Determine the (X, Y) coordinate at the center of the cell enclosing the given text.  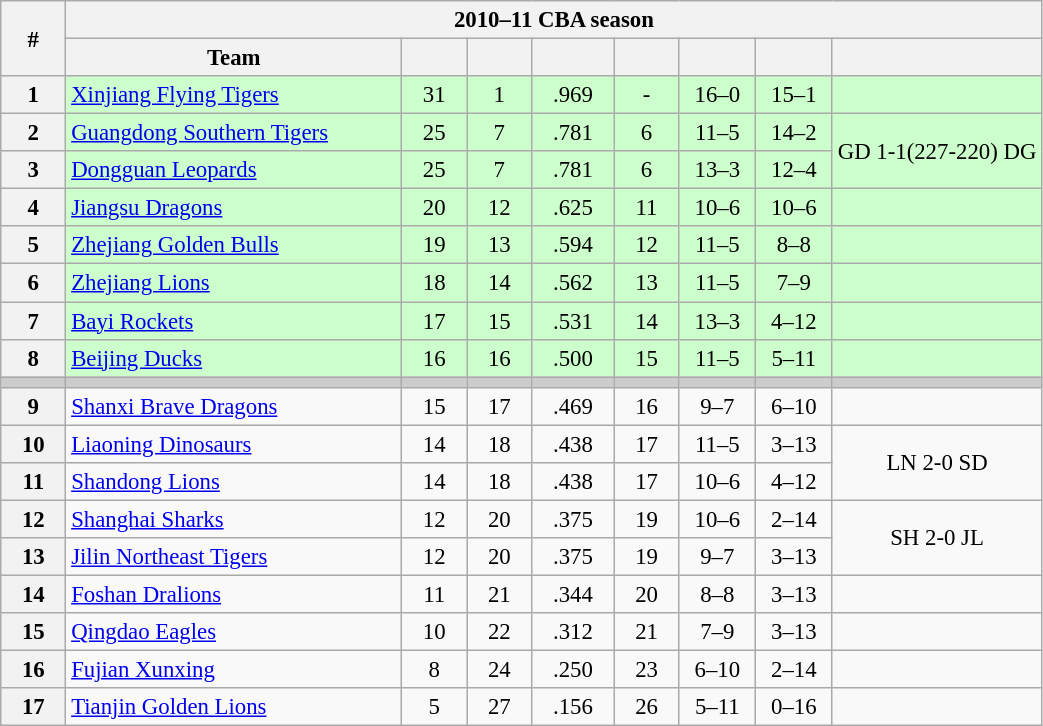
Bayi Rockets (234, 321)
Shanghai Sharks (234, 519)
Shanxi Brave Dragons (234, 406)
.344 (573, 594)
- (646, 95)
.562 (573, 283)
.469 (573, 406)
Team (234, 58)
.250 (573, 670)
SH 2-0 JL (937, 538)
.312 (573, 632)
.625 (573, 208)
.969 (573, 95)
12–4 (794, 170)
Guangdong Southern Tigers (234, 133)
Foshan Dralions (234, 594)
Tianjin Golden Lions (234, 707)
Beijing Ducks (234, 358)
3 (34, 170)
Jiangsu Dragons (234, 208)
14–2 (794, 133)
23 (646, 670)
GD 1-1(227-220) DG (937, 152)
9 (34, 406)
Liaoning Dinosaurs (234, 444)
.594 (573, 245)
Zhejiang Golden Bulls (234, 245)
2010–11 CBA season (554, 20)
.531 (573, 321)
.156 (573, 707)
27 (500, 707)
22 (500, 632)
LN 2-0 SD (937, 462)
Jilin Northeast Tigers (234, 557)
16–0 (717, 95)
15–1 (794, 95)
Xinjiang Flying Tigers (234, 95)
0–16 (794, 707)
26 (646, 707)
# (34, 38)
Zhejiang Lions (234, 283)
Shandong Lions (234, 482)
24 (500, 670)
Fujian Xunxing (234, 670)
2 (34, 133)
31 (434, 95)
Dongguan Leopards (234, 170)
.500 (573, 358)
Qingdao Eagles (234, 632)
4 (34, 208)
